Return [x, y] of the center of cell containing provided text 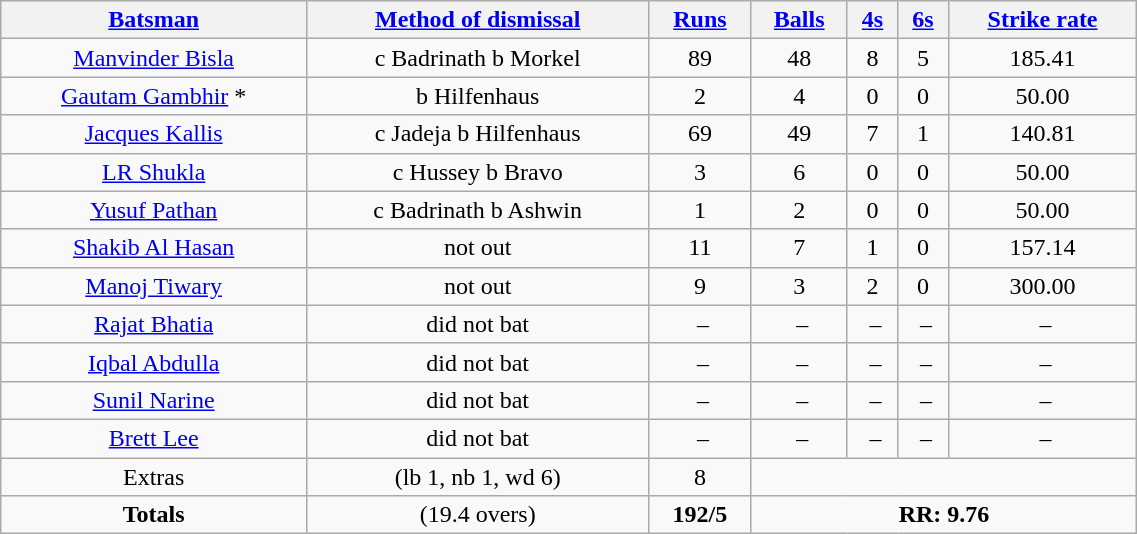
89 [700, 58]
6 [799, 172]
157.14 [1042, 248]
140.81 [1042, 134]
Brett Lee [154, 438]
11 [700, 248]
300.00 [1042, 286]
192/5 [700, 515]
(lb 1, nb 1, wd 6) [478, 477]
(19.4 overs) [478, 515]
Shakib Al Hasan [154, 248]
4 [799, 96]
Manvinder Bisla [154, 58]
9 [700, 286]
49 [799, 134]
Totals [154, 515]
Rajat Bhatia [154, 324]
48 [799, 58]
Gautam Gambhir * [154, 96]
LR Shukla [154, 172]
Method of dismissal [478, 20]
Iqbal Abdulla [154, 362]
Sunil Narine [154, 400]
Jacques Kallis [154, 134]
Balls [799, 20]
c Badrinath b Morkel [478, 58]
Manoj Tiwary [154, 286]
b Hilfenhaus [478, 96]
Yusuf Pathan [154, 210]
c Jadeja b Hilfenhaus [478, 134]
Strike rate [1042, 20]
Runs [700, 20]
5 [923, 58]
c Hussey b Bravo [478, 172]
Extras [154, 477]
c Badrinath b Ashwin [478, 210]
4s [872, 20]
Batsman [154, 20]
6s [923, 20]
185.41 [1042, 58]
RR: 9.76 [944, 515]
69 [700, 134]
